Output the [X, Y] coordinate of the center of the cell containing the given text.  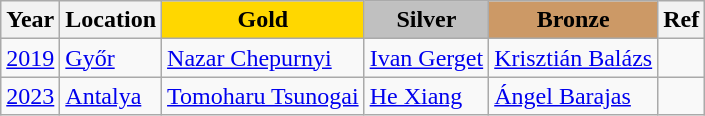
Ángel Barajas [574, 96]
Győr [111, 58]
Krisztián Balázs [574, 58]
Year [30, 20]
Tomoharu Tsunogai [264, 96]
He Xiang [426, 96]
Gold [264, 20]
2023 [30, 96]
Bronze [574, 20]
Silver [426, 20]
Nazar Chepurnyi [264, 58]
Location [111, 20]
Antalya [111, 96]
Ivan Gerget [426, 58]
Ref [682, 20]
2019 [30, 58]
